Capture the cell that displays the provided text and extract its [X, Y] central coordinate. 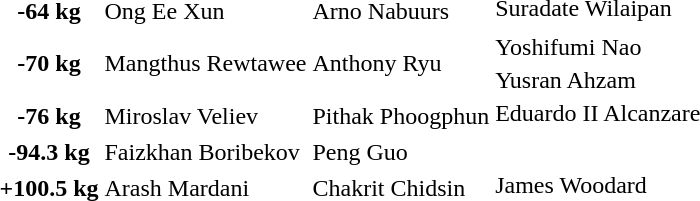
Anthony Ryu [401, 64]
Pithak Phoogphun [401, 116]
Peng Guo [401, 152]
Mangthus Rewtawee [206, 64]
Faizkhan Boribekov [206, 152]
Miroslav Veliev [206, 116]
